Determine the (X, Y) coordinate at the center of the cell enclosing the given text.  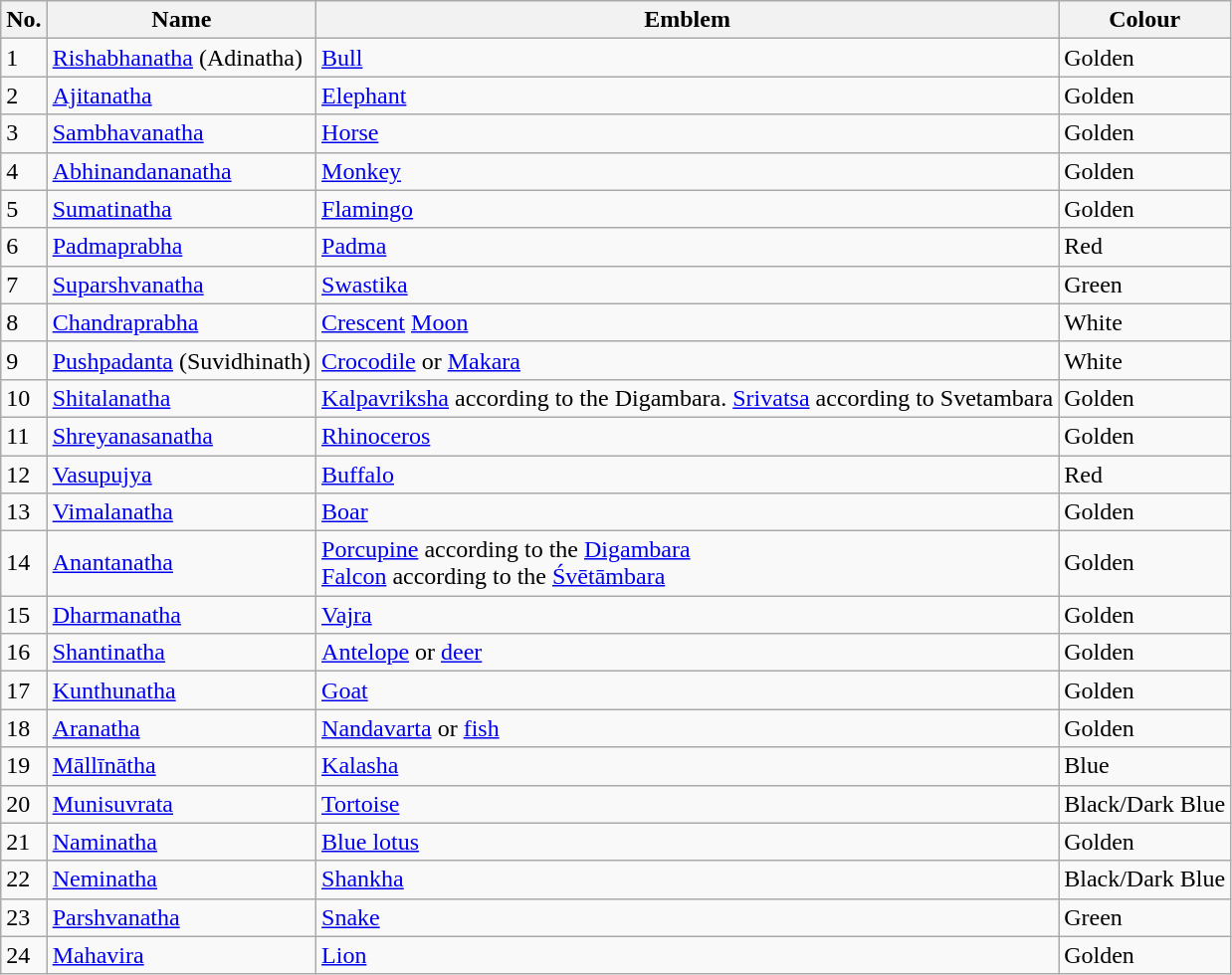
Shankha (688, 879)
Munisuvrata (181, 804)
Kalasha (688, 766)
Kalpavriksha according to the Digambara. Srivatsa according to Svetambara (688, 398)
Crescent Moon (688, 322)
Crocodile or Makara (688, 360)
Porcupine according to the DigambaraFalcon according to the Śvētāmbara (688, 563)
8 (24, 322)
Rishabhanatha (Adinatha) (181, 58)
Blue (1144, 766)
Colour (1144, 20)
Nandavarta or fish (688, 728)
12 (24, 475)
No. (24, 20)
Vajra (688, 615)
10 (24, 398)
13 (24, 512)
Lion (688, 955)
Snake (688, 917)
Anantanatha (181, 563)
Abhinandananatha (181, 171)
24 (24, 955)
Sumatinatha (181, 209)
22 (24, 879)
Swastika (688, 285)
Buffalo (688, 475)
17 (24, 690)
Parshvanatha (181, 917)
Pushpadanta (Suvidhinath) (181, 360)
Boar (688, 512)
Dharmanatha (181, 615)
Mahavira (181, 955)
Shantinatha (181, 653)
Vimalanatha (181, 512)
11 (24, 436)
21 (24, 842)
20 (24, 804)
14 (24, 563)
Padmaprabha (181, 247)
3 (24, 133)
16 (24, 653)
Kunthunatha (181, 690)
Antelope or deer (688, 653)
Flamingo (688, 209)
Naminatha (181, 842)
9 (24, 360)
Māllīnātha (181, 766)
Horse (688, 133)
Blue lotus (688, 842)
Aranatha (181, 728)
Tortoise (688, 804)
Bull (688, 58)
4 (24, 171)
Vasupujya (181, 475)
Ajitanatha (181, 96)
23 (24, 917)
Neminatha (181, 879)
15 (24, 615)
1 (24, 58)
19 (24, 766)
Shitalanatha (181, 398)
Padma (688, 247)
7 (24, 285)
Goat (688, 690)
18 (24, 728)
6 (24, 247)
Emblem (688, 20)
Shreyanasanatha (181, 436)
Suparshvanatha (181, 285)
5 (24, 209)
Name (181, 20)
Chandraprabha (181, 322)
Rhinoceros (688, 436)
Sambhavanatha (181, 133)
Elephant (688, 96)
Monkey (688, 171)
2 (24, 96)
